Extract the (X, Y) coordinate from the center of the cell holding the provided text.  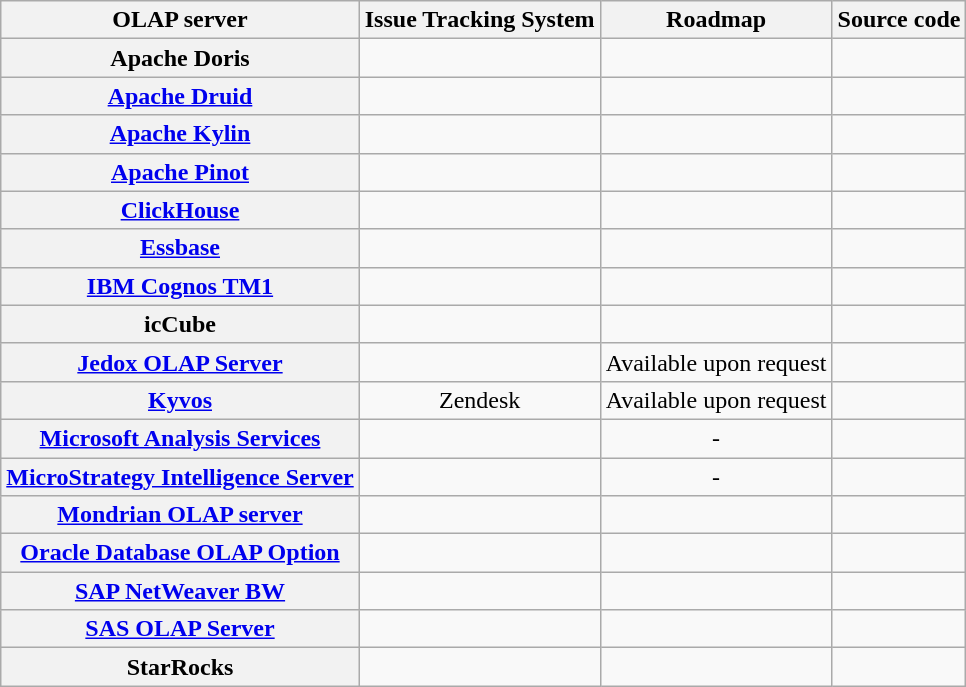
Kyvos (180, 400)
Issue Tracking System (480, 20)
Oracle Database OLAP Option (180, 553)
Microsoft Analysis Services (180, 438)
Source code (899, 20)
StarRocks (180, 667)
ClickHouse (180, 210)
Roadmap (716, 20)
IBM Cognos TM1 (180, 286)
Mondrian OLAP server (180, 515)
Apache Kylin (180, 134)
OLAP server (180, 20)
SAP NetWeaver BW (180, 591)
Apache Druid (180, 96)
Apache Doris (180, 58)
Zendesk (480, 400)
SAS OLAP Server (180, 629)
Jedox OLAP Server (180, 362)
Essbase (180, 248)
Apache Pinot (180, 172)
MicroStrategy Intelligence Server (180, 477)
icCube (180, 324)
